Extract the [x, y] coordinate from the center of the cell holding the provided text.  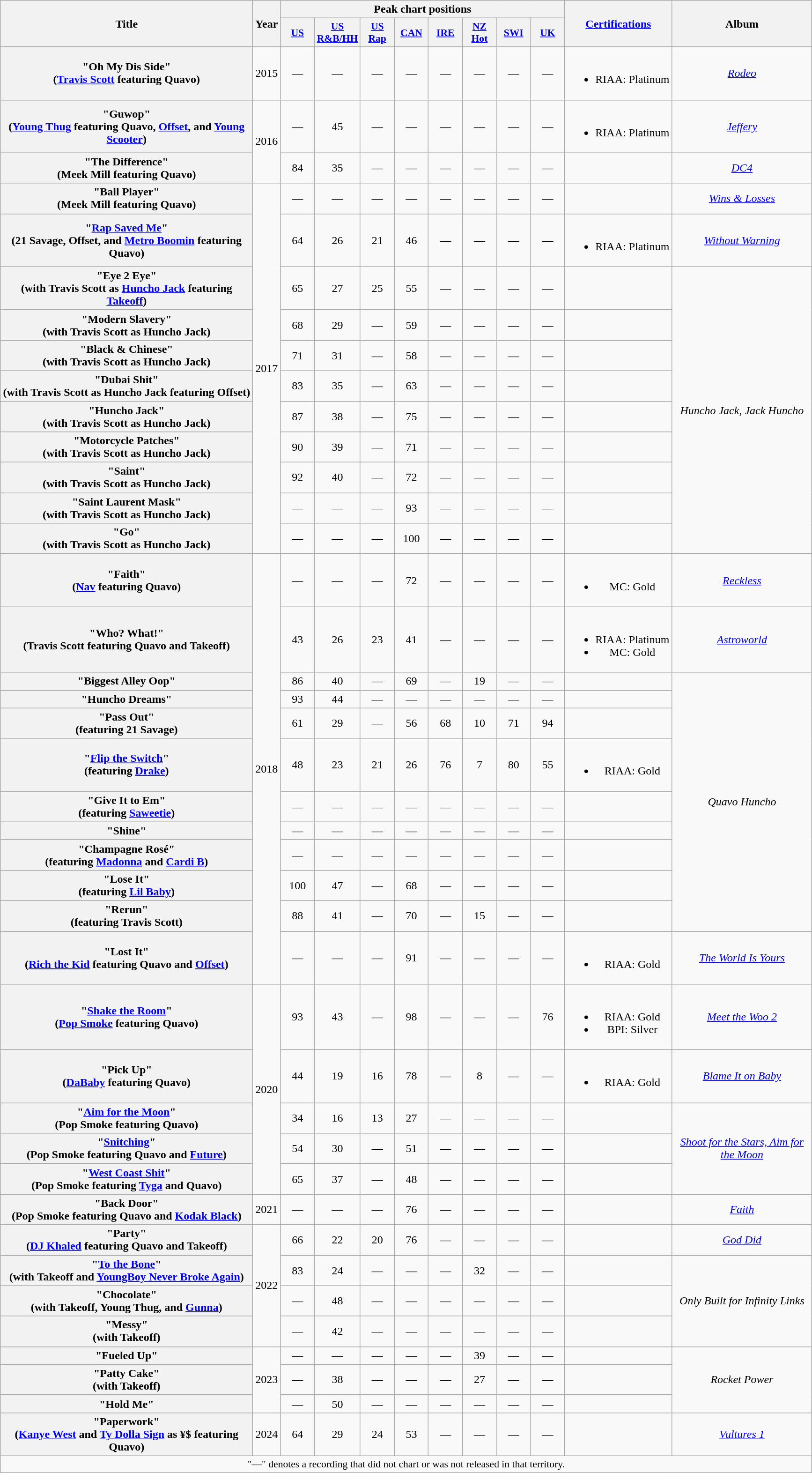
25 [377, 288]
"Patty Cake"(with Takeoff) [126, 1379]
Rocket Power [742, 1379]
37 [338, 1179]
"Pick Up" (DaBaby featuring Quavo) [126, 1077]
42 [338, 1332]
"Paperwork"(Kanye West and Ty Dolla Sign as ¥$ featuring Quavo) [126, 1434]
"Party"(DJ Khaled featuring Quavo and Takeoff) [126, 1240]
"Champagne Rosé"(featuring Madonna and Cardi B) [126, 855]
Meet the Woo 2 [742, 1017]
Quavo Huncho [742, 802]
91 [411, 958]
22 [338, 1240]
90 [298, 447]
"Huncho Dreams" [126, 699]
"Shine" [126, 831]
56 [411, 723]
66 [298, 1240]
Without Warning [742, 240]
"Eye 2 Eye"(with Travis Scott as Huncho Jack featuring Takeoff) [126, 288]
Certifications [618, 23]
69 [411, 681]
53 [411, 1434]
7 [480, 765]
"Pass Out"(featuring 21 Savage) [126, 723]
51 [411, 1149]
US [298, 33]
"Chocolate"(with Takeoff, Young Thug, and Gunna) [126, 1301]
Rodeo [742, 73]
"Saint"(with Travis Scott as Huncho Jack) [126, 478]
RIAA: GoldBPI: Silver [618, 1017]
"Lose It"(featuring Lil Baby) [126, 885]
Astroworld [742, 640]
"Dubai Shit"(with Travis Scott as Huncho Jack featuring Offset) [126, 386]
46 [411, 240]
The World Is Yours [742, 958]
MC: Gold [618, 580]
"Snitching"(Pop Smoke featuring Quavo and Future) [126, 1149]
13 [377, 1118]
"Motorcycle Patches"(with Travis Scott as Huncho Jack) [126, 447]
54 [298, 1149]
USRap [377, 33]
84 [298, 168]
DC4 [742, 168]
20 [377, 1240]
"Lost It"(Rich the Kid featuring Quavo and Offset) [126, 958]
Only Built for Infinity Links [742, 1301]
70 [411, 915]
Vultures 1 [742, 1434]
"The Difference"(Meek Mill featuring Quavo) [126, 168]
"Black & Chinese"(with Travis Scott as Huncho Jack) [126, 355]
15 [480, 915]
"Guwop"(Young Thug featuring Quavo, Offset, and Young Scooter) [126, 126]
"Oh My Dis Side"(Travis Scott featuring Quavo) [126, 73]
Reckless [742, 580]
Blame It on Baby [742, 1077]
2017 [267, 368]
30 [338, 1149]
"Messy"(with Takeoff) [126, 1332]
"Rap Saved Me"(21 Savage, Offset, and Metro Boomin featuring Quavo) [126, 240]
"West Coast Shit"(Pop Smoke featuring Tyga and Quavo) [126, 1179]
Shoot for the Stars, Aim for the Moon [742, 1149]
92 [298, 478]
"Faith"(Nav featuring Quavo) [126, 580]
Wins & Losses [742, 199]
"Rerun"(featuring Travis Scott) [126, 915]
"Fueled Up" [126, 1355]
8 [480, 1077]
2018 [267, 769]
SWI [513, 33]
50 [338, 1404]
"Huncho Jack"(with Travis Scott as Huncho Jack) [126, 416]
34 [298, 1118]
94 [548, 723]
Year [267, 23]
Peak chart positions [422, 9]
2015 [267, 73]
"Flip the Switch"(featuring Drake) [126, 765]
CAN [411, 33]
78 [411, 1077]
2021 [267, 1210]
2023 [267, 1379]
USR&B/HH [338, 33]
32 [480, 1271]
"Saint Laurent Mask"(with Travis Scott as Huncho Jack) [126, 508]
63 [411, 386]
47 [338, 885]
"Shake the Room" (Pop Smoke featuring Quavo) [126, 1017]
2016 [267, 141]
2024 [267, 1434]
88 [298, 915]
"Who? What!"(Travis Scott featuring Quavo and Takeoff) [126, 640]
RIAA: PlatinumMC: Gold [618, 640]
IRE [446, 33]
98 [411, 1017]
NZHot [480, 33]
"To the Bone"(with Takeoff and YoungBoy Never Broke Again) [126, 1271]
UK [548, 33]
"—" denotes a recording that did not chart or was not released in that territory. [406, 1464]
61 [298, 723]
God Did [742, 1240]
87 [298, 416]
"Biggest Alley Oop" [126, 681]
"Aim for the Moon"(Pop Smoke featuring Quavo) [126, 1118]
"Ball Player"(Meek Mill featuring Quavo) [126, 199]
59 [411, 325]
"Back Door"(Pop Smoke featuring Quavo and Kodak Black) [126, 1210]
Jeffery [742, 126]
86 [298, 681]
"Give It to Em"(featuring Saweetie) [126, 807]
80 [513, 765]
31 [338, 355]
75 [411, 416]
"Hold Me" [126, 1404]
2020 [267, 1089]
Album [742, 23]
"Go"(with Travis Scott as Huncho Jack) [126, 539]
Huncho Jack, Jack Huncho [742, 410]
"Modern Slavery"(with Travis Scott as Huncho Jack) [126, 325]
10 [480, 723]
58 [411, 355]
45 [338, 126]
2022 [267, 1286]
Title [126, 23]
Faith [742, 1210]
